Provide the (x, y) coordinate of the cell's center where the given text is located.  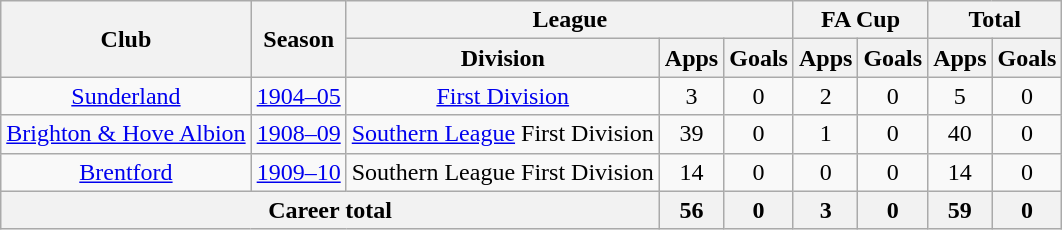
FA Cup (860, 20)
59 (960, 210)
Club (126, 39)
Brentford (126, 172)
Career total (330, 210)
39 (691, 134)
1904–05 (298, 96)
5 (960, 96)
1909–10 (298, 172)
Division (502, 58)
40 (960, 134)
Season (298, 39)
Sunderland (126, 96)
2 (825, 96)
56 (691, 210)
Total (995, 20)
League (570, 20)
First Division (502, 96)
1908–09 (298, 134)
1 (825, 134)
Brighton & Hove Albion (126, 134)
